For the text-containing cell, return its midpoint in [X, Y] coordinate format. 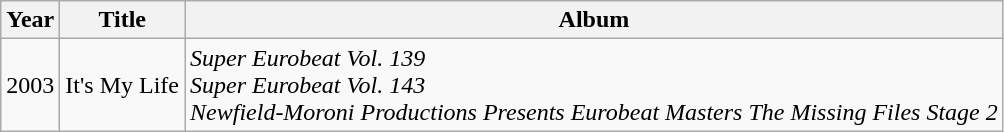
Title [122, 20]
Year [30, 20]
2003 [30, 85]
Album [594, 20]
It's My Life [122, 85]
Super Eurobeat Vol. 139 Super Eurobeat Vol. 143 Newfield-Moroni Productions Presents Eurobeat Masters The Missing Files Stage 2 [594, 85]
